Search for the cell housing the specified text and yield its [x, y] center coordinate. 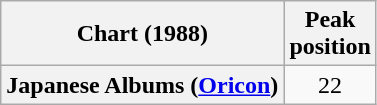
Peak position [330, 34]
22 [330, 85]
Japanese Albums (Oricon) [142, 85]
Chart (1988) [142, 34]
